Find where the given text appears and provide that cell's center as [x, y] coordinate. 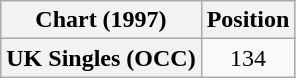
UK Singles (OCC) [101, 58]
Chart (1997) [101, 20]
Position [248, 20]
134 [248, 58]
